Capture the cell that displays the provided text and extract its (x, y) central coordinate. 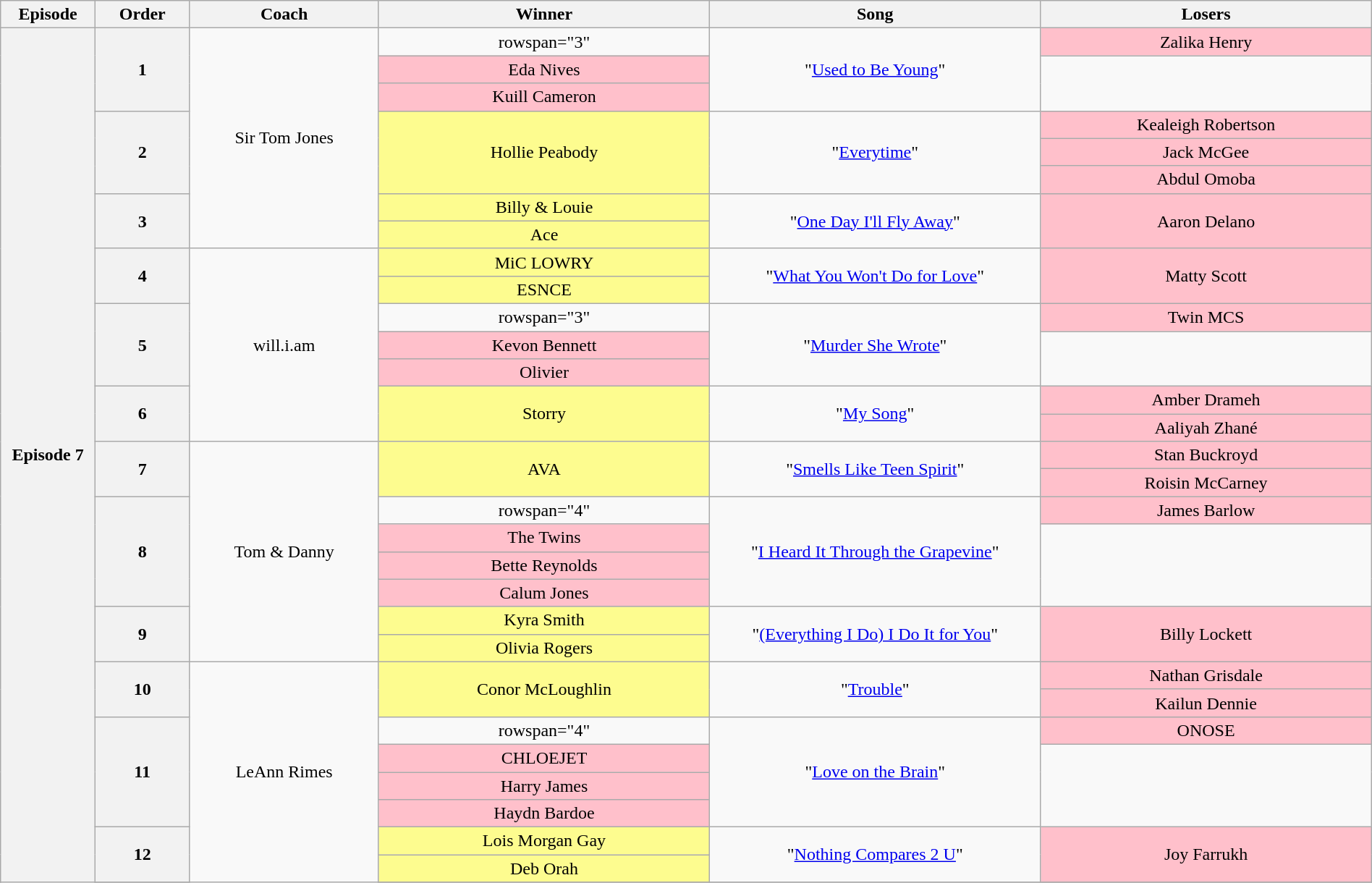
Aaron Delano (1206, 221)
"Trouble" (876, 689)
Matty Scott (1206, 276)
Order (142, 14)
5 (142, 345)
3 (142, 221)
Aaliyah Zhané (1206, 428)
Olivia Rogers (544, 648)
Ace (544, 235)
"(Everything I Do) I Do It for You" (876, 634)
Stan Buckroyd (1206, 455)
Billy Lockett (1206, 634)
12 (142, 855)
Winner (544, 14)
"Love on the Brain" (876, 772)
The Twins (544, 538)
Sir Tom Jones (284, 138)
Roisin McCarney (1206, 483)
AVA (544, 469)
Harry James (544, 785)
MiC LOWRY (544, 262)
"Murder She Wrote" (876, 345)
Amber Drameh (1206, 400)
Eda Nives (544, 69)
Bette Reynolds (544, 565)
Deb Orah (544, 869)
Conor McLoughlin (544, 689)
"My Song" (876, 414)
Episode 7 (48, 455)
"One Day I'll Fly Away" (876, 221)
"Everytime" (876, 152)
Tom & Danny (284, 552)
Coach (284, 14)
6 (142, 414)
Calum Jones (544, 593)
Billy & Louie (544, 207)
Nathan Grisdale (1206, 675)
Olivier (544, 373)
8 (142, 552)
Jack McGee (1206, 152)
Lois Morgan Gay (544, 841)
Joy Farrukh (1206, 855)
Abdul Omoba (1206, 179)
Hollie Peabody (544, 152)
4 (142, 276)
Twin MCS (1206, 317)
"Used to Be Young" (876, 69)
Episode (48, 14)
Haydn Bardoe (544, 814)
Kealeigh Robertson (1206, 124)
Zalika Henry (1206, 42)
"What You Won't Do for Love" (876, 276)
CHLOEJET (544, 758)
Losers (1206, 14)
9 (142, 634)
"Nothing Compares 2 U" (876, 855)
"I Heard It Through the Grapevine" (876, 552)
Kyra Smith (544, 620)
Kevon Bennett (544, 345)
LeAnn Rimes (284, 772)
ESNCE (544, 290)
Song (876, 14)
Storry (544, 414)
11 (142, 772)
James Barlow (1206, 510)
ONOSE (1206, 730)
7 (142, 469)
2 (142, 152)
10 (142, 689)
Kailun Dennie (1206, 703)
"Smells Like Teen Spirit" (876, 469)
1 (142, 69)
will.i.am (284, 345)
Kuill Cameron (544, 97)
